Identify which cell holds the provided text, then report its (X, Y) central coordinate. 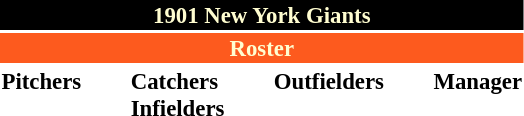
Roster (262, 48)
1901 New York Giants (262, 15)
